From the cell containing the given text, extract its center point as [x, y] coordinate. 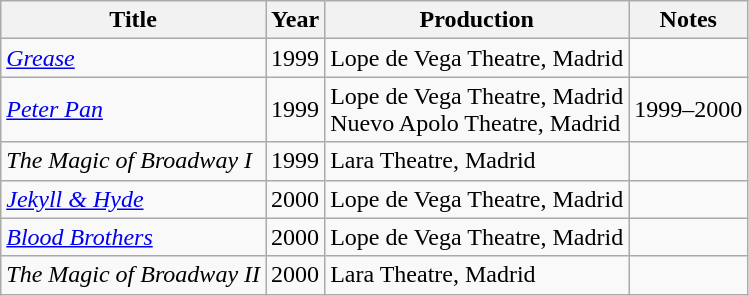
Year [296, 20]
Jekyll & Hyde [134, 199]
The Magic of Broadway I [134, 161]
Peter Pan [134, 110]
Notes [688, 20]
Grease [134, 58]
Production [477, 20]
Blood Brothers [134, 237]
1999–2000 [688, 110]
Title [134, 20]
Lope de Vega Theatre, Madrid Nuevo Apolo Theatre, Madrid [477, 110]
The Magic of Broadway II [134, 275]
